Output the (X, Y) coordinate of the center of the cell containing the given text.  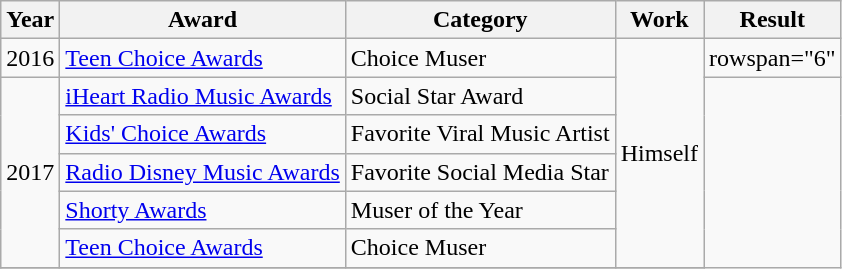
Muser of the Year (480, 210)
Year (30, 20)
Kids' Choice Awards (203, 134)
rowspan="6" (773, 58)
Favorite Viral Music Artist (480, 134)
Result (773, 20)
Radio Disney Music Awards (203, 172)
iHeart Radio Music Awards (203, 96)
Social Star Award (480, 96)
Himself (659, 153)
2016 (30, 58)
Category (480, 20)
Work (659, 20)
Favorite Social Media Star (480, 172)
2017 (30, 172)
Award (203, 20)
Shorty Awards (203, 210)
